For the text-containing cell, return its midpoint in [X, Y] coordinate format. 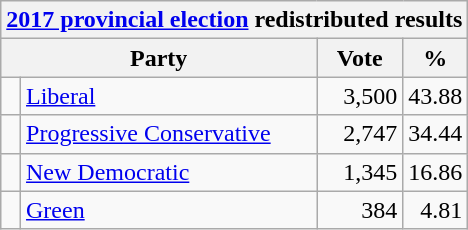
4.81 [436, 210]
34.44 [436, 134]
384 [360, 210]
Green [169, 210]
16.86 [436, 172]
Party [159, 58]
Vote [360, 58]
2017 provincial election redistributed results [234, 20]
3,500 [360, 96]
New Democratic [169, 172]
Progressive Conservative [169, 134]
2,747 [360, 134]
1,345 [360, 172]
Liberal [169, 96]
43.88 [436, 96]
% [436, 58]
